Output the [X, Y] coordinate of the center of the cell containing the given text.  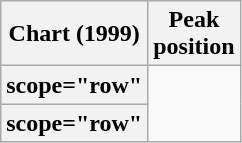
Peakposition [194, 34]
Chart (1999) [74, 34]
